For the text-containing cell, return its midpoint in (x, y) coordinate format. 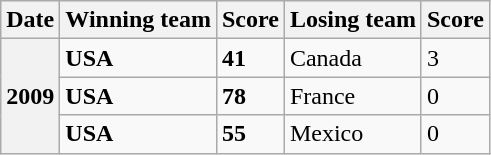
2009 (30, 96)
3 (455, 58)
41 (250, 58)
78 (250, 96)
France (352, 96)
55 (250, 134)
Date (30, 20)
Mexico (352, 134)
Winning team (138, 20)
Losing team (352, 20)
Canada (352, 58)
